Search for the cell housing the specified text and yield its (X, Y) center coordinate. 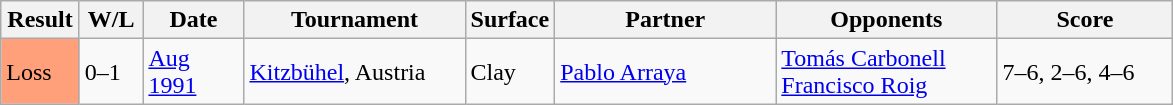
7–6, 2–6, 4–6 (1085, 72)
W/L (111, 20)
Partner (666, 20)
Aug 1991 (194, 72)
Clay (510, 72)
Score (1085, 20)
Surface (510, 20)
Result (40, 20)
Date (194, 20)
0–1 (111, 72)
Tomás Carbonell Francisco Roig (886, 72)
Loss (40, 72)
Tournament (354, 20)
Pablo Arraya (666, 72)
Kitzbühel, Austria (354, 72)
Opponents (886, 20)
